Search for the cell housing the specified text and yield its (x, y) center coordinate. 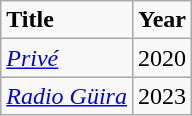
Radio Güira (67, 96)
2020 (162, 58)
Title (67, 20)
Year (162, 20)
Privé (67, 58)
2023 (162, 96)
